Determine the [x, y] coordinate at the center of the cell enclosing the given text.  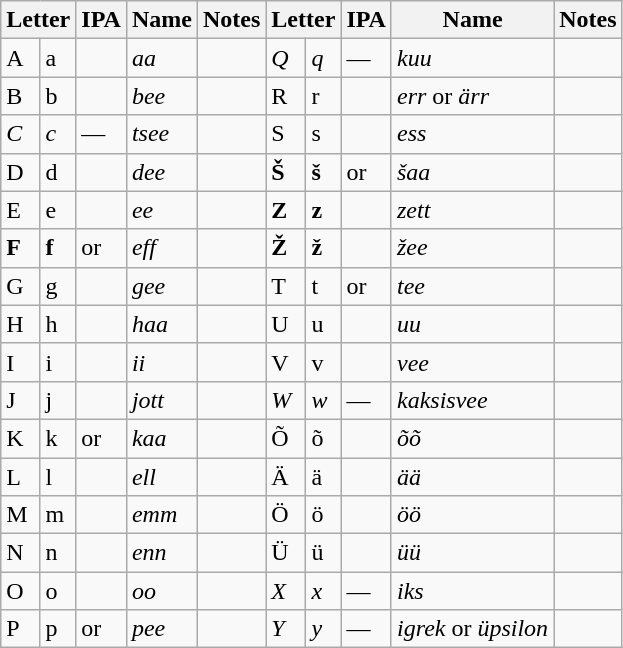
enn [162, 553]
haa [162, 324]
c [58, 134]
R [286, 96]
bee [162, 96]
K [20, 438]
F [20, 248]
zett [472, 210]
Y [286, 629]
w [324, 400]
err or ärr [472, 96]
iks [472, 591]
ä [324, 477]
üü [472, 553]
G [20, 286]
D [20, 172]
a [58, 58]
š [324, 172]
igrek or üpsilon [472, 629]
kaksisvee [472, 400]
eff [162, 248]
p [58, 629]
n [58, 553]
W [286, 400]
g [58, 286]
f [58, 248]
Ž [286, 248]
vee [472, 362]
o [58, 591]
O [20, 591]
C [20, 134]
P [20, 629]
ü [324, 553]
H [20, 324]
e [58, 210]
aa [162, 58]
v [324, 362]
d [58, 172]
pee [162, 629]
m [58, 515]
tsee [162, 134]
z [324, 210]
B [20, 96]
ess [472, 134]
õ [324, 438]
Z [286, 210]
öö [472, 515]
tee [472, 286]
A [20, 58]
l [58, 477]
Õ [286, 438]
kaa [162, 438]
E [20, 210]
V [286, 362]
kuu [472, 58]
s [324, 134]
I [20, 362]
y [324, 629]
ö [324, 515]
M [20, 515]
L [20, 477]
Q [286, 58]
J [20, 400]
u [324, 324]
t [324, 286]
q [324, 58]
gee [162, 286]
Ä [286, 477]
ell [162, 477]
h [58, 324]
N [20, 553]
i [58, 362]
Š [286, 172]
oo [162, 591]
õõ [472, 438]
x [324, 591]
j [58, 400]
r [324, 96]
ii [162, 362]
b [58, 96]
jott [162, 400]
U [286, 324]
T [286, 286]
Ö [286, 515]
ee [162, 210]
k [58, 438]
žee [472, 248]
S [286, 134]
uu [472, 324]
X [286, 591]
dee [162, 172]
emm [162, 515]
Ü [286, 553]
ää [472, 477]
ž [324, 248]
šaa [472, 172]
